From the cell containing the given text, extract its center point as (x, y) coordinate. 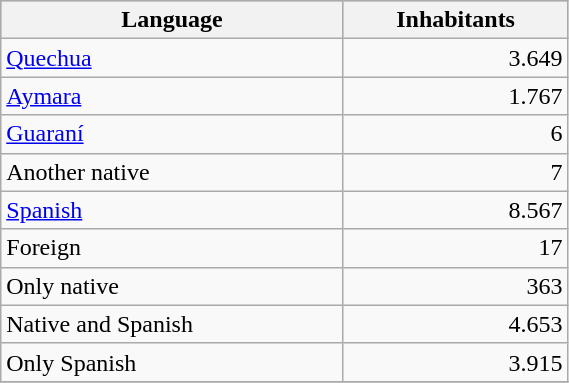
Another native (172, 172)
Aymara (172, 96)
1.767 (456, 96)
Guaraní (172, 134)
6 (456, 134)
8.567 (456, 210)
7 (456, 172)
Only Spanish (172, 362)
4.653 (456, 324)
Inhabitants (456, 20)
Quechua (172, 58)
Only native (172, 286)
Spanish (172, 210)
Language (172, 20)
Foreign (172, 248)
3.649 (456, 58)
363 (456, 286)
Native and Spanish (172, 324)
17 (456, 248)
3.915 (456, 362)
